Return the (X, Y) coordinate for the center point of the cell that contains the specified text.  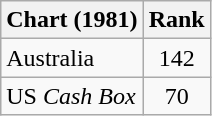
70 (176, 96)
US Cash Box (72, 96)
142 (176, 58)
Australia (72, 58)
Rank (176, 20)
Chart (1981) (72, 20)
